Return (x, y) of the center of cell containing provided text 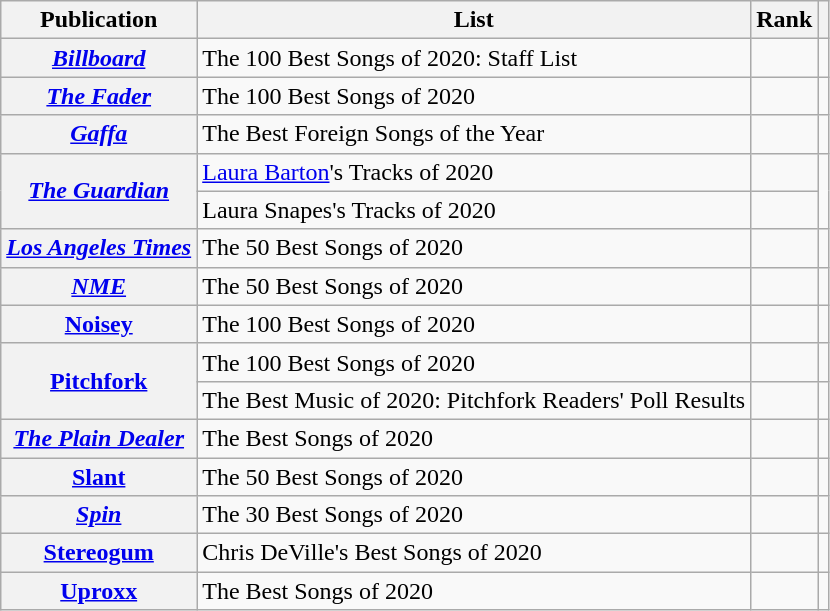
Pitchfork (99, 381)
Laura Barton's Tracks of 2020 (474, 172)
Chris DeVille's Best Songs of 2020 (474, 553)
Publication (99, 20)
Gaffa (99, 134)
Laura Snapes's Tracks of 2020 (474, 210)
Spin (99, 515)
List (474, 20)
The Fader (99, 96)
The Best Music of 2020: Pitchfork Readers' Poll Results (474, 400)
Billboard (99, 58)
NME (99, 286)
Noisey (99, 324)
Rank (784, 20)
The Best Foreign Songs of the Year (474, 134)
Stereogum (99, 553)
The 30 Best Songs of 2020 (474, 515)
The Guardian (99, 191)
Los Angeles Times (99, 248)
Uproxx (99, 591)
The Plain Dealer (99, 438)
The 100 Best Songs of 2020: Staff List (474, 58)
Slant (99, 477)
